Extract the (x, y) coordinate from the center of the cell holding the provided text.  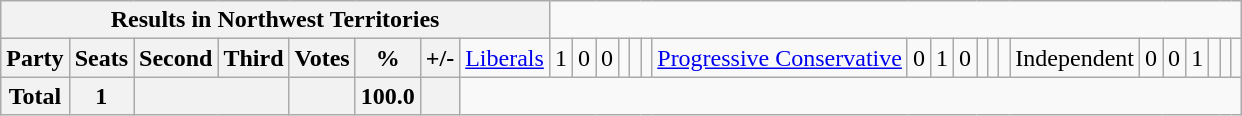
Results in Northwest Territories (276, 20)
Liberals (505, 58)
% (388, 58)
100.0 (388, 96)
+/- (440, 58)
Votes (322, 58)
Total (35, 96)
Second (176, 58)
Independent (1075, 58)
Seats (101, 58)
Party (35, 58)
Third (254, 58)
Progressive Conservative (780, 58)
